Output the [x, y] coordinate of the center of the cell containing the given text.  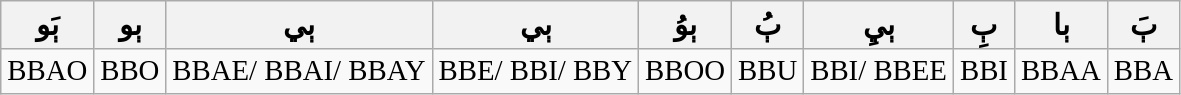
BBAO [48, 71]
ٻوُ [686, 24]
BBE/ BBI/ BBY [536, 71]
ٻو [130, 24]
BBAE/ BBAI/ BBAY [299, 71]
BBI/ BBEE [879, 71]
BBOO [686, 71]
BBAA [1060, 71]
BBI [984, 71]
BBO [130, 71]
ٻَو [48, 24]
ٻَ [1143, 24]
ٻِ [984, 24]
ٻُ [768, 24]
BBU [768, 71]
BBA [1143, 71]
ٻا [1060, 24]
ٻيِ [879, 24]
